Provide the [x, y] coordinate of the cell's center where the given text is located.  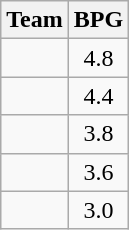
BPG [98, 20]
3.0 [98, 210]
3.6 [98, 172]
4.8 [98, 58]
4.4 [98, 96]
3.8 [98, 134]
Team [35, 20]
